Scan for the cell matching the given text and deliver its [X, Y] coordinate at center. 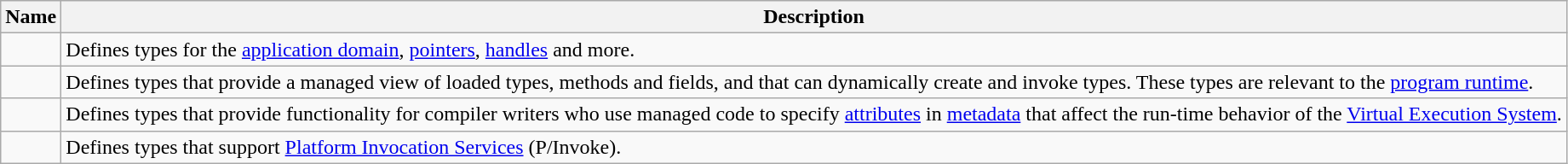
Defines types for the application domain, pointers, handles and more. [814, 50]
Defines types that support Platform Invocation Services (P/Invoke). [814, 147]
Description [814, 17]
Name [31, 17]
